For the text-containing cell, return its midpoint in (X, Y) coordinate format. 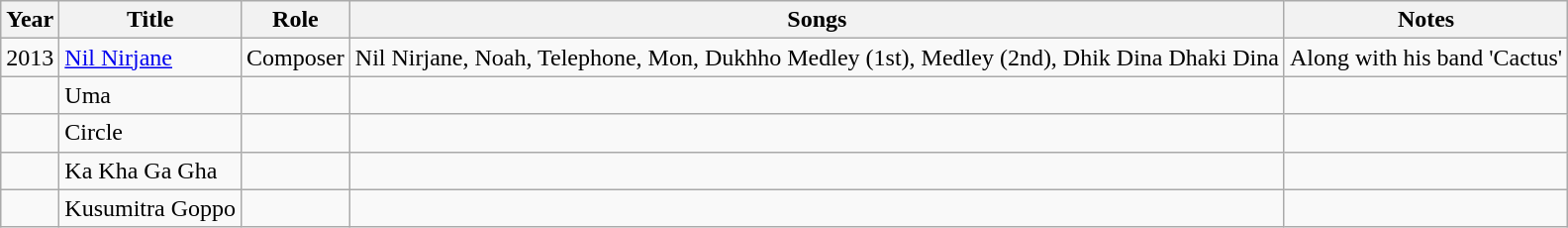
Nil Nirjane (150, 57)
2013 (30, 57)
Title (150, 20)
Circle (150, 133)
Notes (1425, 20)
Nil Nirjane, Noah, Telephone, Mon, Dukhho Medley (1st), Medley (2nd), Dhik Dina Dhaki Dina (817, 57)
Kusumitra Goppo (150, 208)
Along with his band 'Cactus' (1425, 57)
Songs (817, 20)
Uma (150, 95)
Role (296, 20)
Composer (296, 57)
Ka Kha Ga Gha (150, 171)
Year (30, 20)
